Locate the cell with the specified text and output its (x, y) center coordinate. 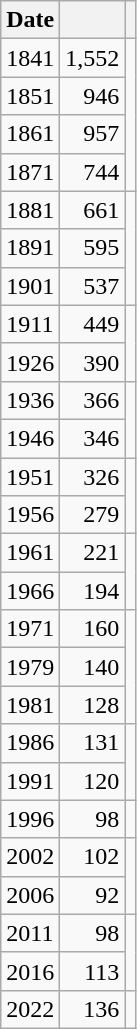
1946 (30, 438)
131 (92, 743)
390 (92, 362)
2016 (30, 971)
346 (92, 438)
744 (92, 172)
1901 (30, 286)
537 (92, 286)
1926 (30, 362)
1979 (30, 667)
1,552 (92, 58)
279 (92, 515)
160 (92, 629)
2006 (30, 895)
1981 (30, 705)
140 (92, 667)
113 (92, 971)
1881 (30, 210)
221 (92, 553)
1891 (30, 248)
449 (92, 324)
102 (92, 857)
1841 (30, 58)
1986 (30, 743)
1966 (30, 591)
595 (92, 248)
128 (92, 705)
1871 (30, 172)
92 (92, 895)
366 (92, 400)
2002 (30, 857)
2022 (30, 1009)
661 (92, 210)
136 (92, 1009)
2011 (30, 933)
957 (92, 134)
120 (92, 781)
326 (92, 477)
194 (92, 591)
1991 (30, 781)
1961 (30, 553)
946 (92, 96)
1971 (30, 629)
1956 (30, 515)
1911 (30, 324)
1851 (30, 96)
1951 (30, 477)
1936 (30, 400)
Date (30, 20)
1861 (30, 134)
1996 (30, 819)
